Capture the cell that displays the provided text and extract its [X, Y] central coordinate. 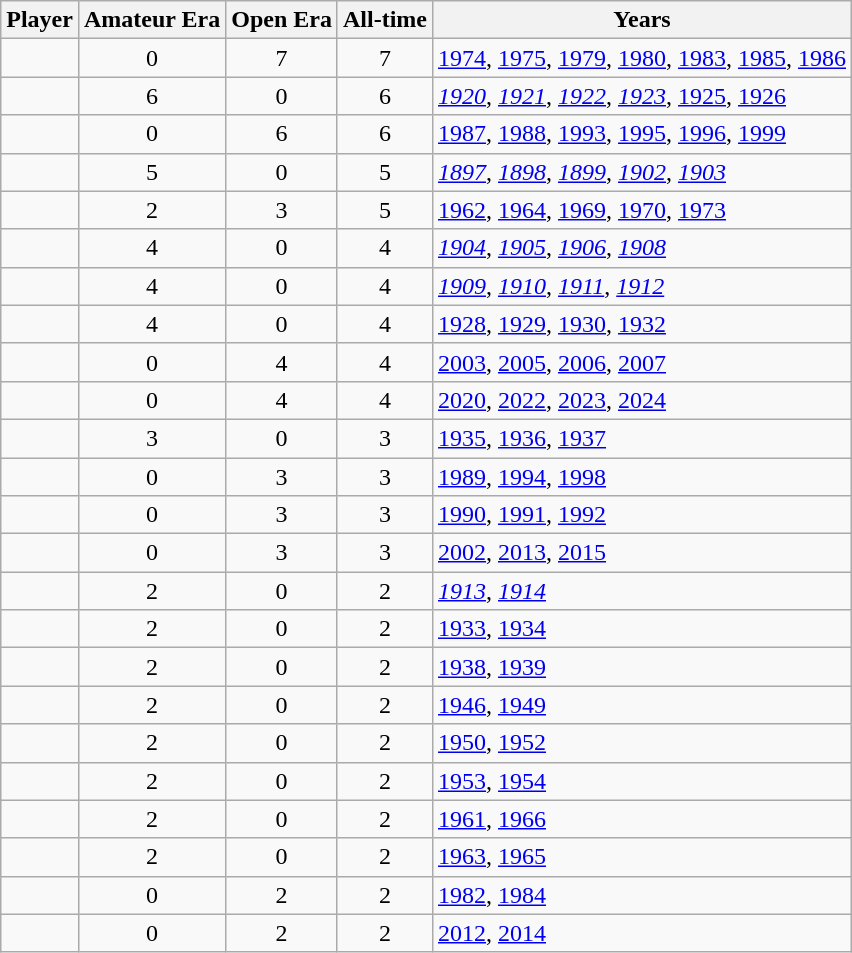
1928, 1929, 1930, 1932 [642, 324]
1962, 1964, 1969, 1970, 1973 [642, 210]
1897, 1898, 1899, 1902, 1903 [642, 172]
All-time [384, 20]
1909, 1910, 1911, 1912 [642, 286]
1935, 1936, 1937 [642, 438]
1938, 1939 [642, 667]
1920, 1921, 1922, 1923, 1925, 1926 [642, 96]
Years [642, 20]
Open Era [282, 20]
1946, 1949 [642, 705]
2012, 2014 [642, 933]
1904, 1905, 1906, 1908 [642, 248]
2003, 2005, 2006, 2007 [642, 362]
1987, 1988, 1993, 1995, 1996, 1999 [642, 134]
Player [40, 20]
1950, 1952 [642, 743]
1953, 1954 [642, 781]
1933, 1934 [642, 629]
1982, 1984 [642, 895]
1990, 1991, 1992 [642, 515]
1961, 1966 [642, 819]
1974, 1975, 1979, 1980, 1983, 1985, 1986 [642, 58]
2002, 2013, 2015 [642, 553]
Amateur Era [152, 20]
1989, 1994, 1998 [642, 477]
1963, 1965 [642, 857]
2020, 2022, 2023, 2024 [642, 400]
1913, 1914 [642, 591]
